Extract the (X, Y) coordinate from the center of the cell holding the provided text.  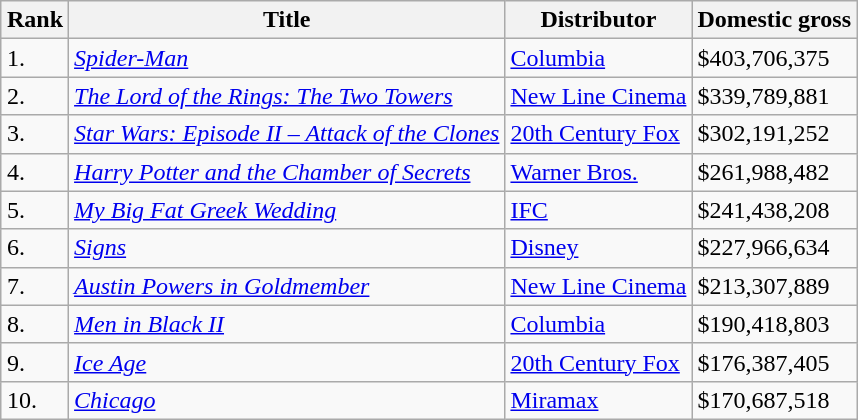
9. (34, 362)
Rank (34, 20)
Domestic gross (774, 20)
$261,988,482 (774, 172)
Men in Black II (287, 324)
1. (34, 58)
Signs (287, 248)
$403,706,375 (774, 58)
My Big Fat Greek Wedding (287, 210)
Harry Potter and the Chamber of Secrets (287, 172)
$213,307,889 (774, 286)
Distributor (598, 20)
6. (34, 248)
$302,191,252 (774, 134)
IFC (598, 210)
The Lord of the Rings: The Two Towers (287, 96)
Warner Bros. (598, 172)
$241,438,208 (774, 210)
Ice Age (287, 362)
Chicago (287, 400)
7. (34, 286)
Austin Powers in Goldmember (287, 286)
Disney (598, 248)
$227,966,634 (774, 248)
10. (34, 400)
2. (34, 96)
3. (34, 134)
Spider-Man (287, 58)
5. (34, 210)
Star Wars: Episode II – Attack of the Clones (287, 134)
$190,418,803 (774, 324)
Miramax (598, 400)
$176,387,405 (774, 362)
4. (34, 172)
Title (287, 20)
$339,789,881 (774, 96)
8. (34, 324)
$170,687,518 (774, 400)
